Output the [x, y] coordinate of the center of the cell containing the given text.  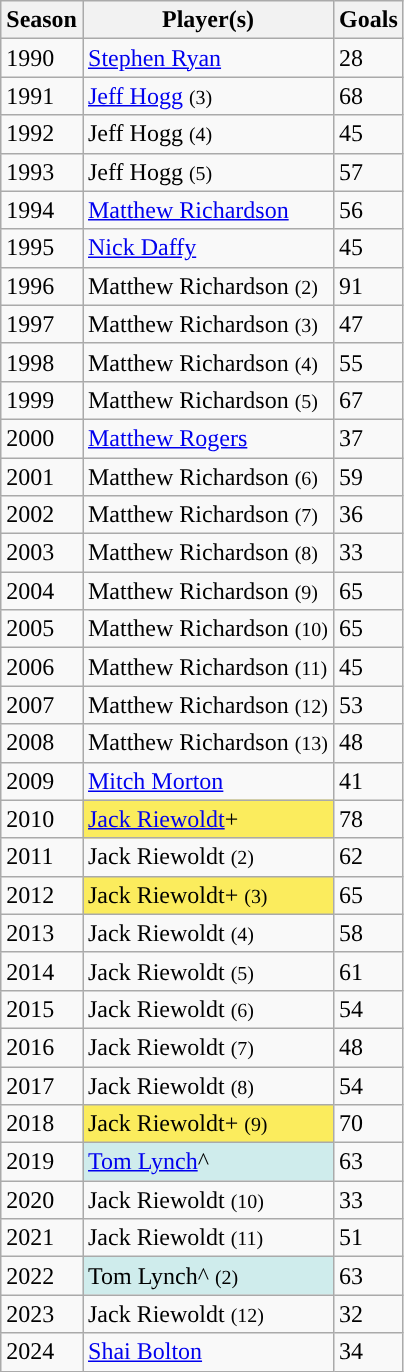
2010 [42, 819]
1990 [42, 58]
1998 [42, 362]
53 [369, 705]
1997 [42, 324]
Jack Riewoldt (6) [208, 1009]
Tom Lynch^ [208, 1162]
61 [369, 971]
2006 [42, 667]
41 [369, 781]
Jack Riewoldt (4) [208, 933]
47 [369, 324]
2003 [42, 553]
Matthew Richardson (8) [208, 553]
2008 [42, 743]
Jack Riewoldt+ (3) [208, 895]
Matthew Richardson (7) [208, 515]
37 [369, 438]
Matthew Richardson (13) [208, 743]
Matthew Richardson (10) [208, 629]
1991 [42, 96]
2002 [42, 515]
Jack Riewoldt (8) [208, 1085]
2024 [42, 1352]
57 [369, 172]
Matthew Richardson (12) [208, 705]
1993 [42, 172]
51 [369, 1238]
Jeff Hogg (4) [208, 134]
2007 [42, 705]
2000 [42, 438]
Matthew Richardson (6) [208, 477]
2018 [42, 1124]
2014 [42, 971]
Matthew Richardson (11) [208, 667]
70 [369, 1124]
78 [369, 819]
Matthew Richardson (2) [208, 286]
Shai Bolton [208, 1352]
1995 [42, 248]
Matthew Richardson (9) [208, 591]
1996 [42, 286]
36 [369, 515]
Jack Riewoldt+ (9) [208, 1124]
58 [369, 933]
Matthew Rogers [208, 438]
Season [42, 20]
1992 [42, 134]
Jack Riewoldt (7) [208, 1047]
34 [369, 1352]
32 [369, 1314]
Jack Riewoldt (11) [208, 1238]
59 [369, 477]
Jack Riewoldt (12) [208, 1314]
Goals [369, 20]
2023 [42, 1314]
Tom Lynch^ (2) [208, 1276]
2011 [42, 857]
Jack Riewoldt (10) [208, 1200]
Stephen Ryan [208, 58]
2009 [42, 781]
2015 [42, 1009]
2005 [42, 629]
55 [369, 362]
Matthew Richardson (4) [208, 362]
1999 [42, 400]
Jack Riewoldt (5) [208, 971]
Jeff Hogg (3) [208, 96]
Matthew Richardson (5) [208, 400]
91 [369, 286]
Mitch Morton [208, 781]
28 [369, 58]
68 [369, 96]
2012 [42, 895]
Matthew Richardson [208, 210]
2016 [42, 1047]
56 [369, 210]
Matthew Richardson (3) [208, 324]
67 [369, 400]
Nick Daffy [208, 248]
2022 [42, 1276]
62 [369, 857]
1994 [42, 210]
2020 [42, 1200]
Jack Riewoldt (2) [208, 857]
Jack Riewoldt+ [208, 819]
2017 [42, 1085]
2001 [42, 477]
2021 [42, 1238]
2013 [42, 933]
2019 [42, 1162]
Player(s) [208, 20]
Jeff Hogg (5) [208, 172]
2004 [42, 591]
